From the cell containing the given text, extract its center point as [X, Y] coordinate. 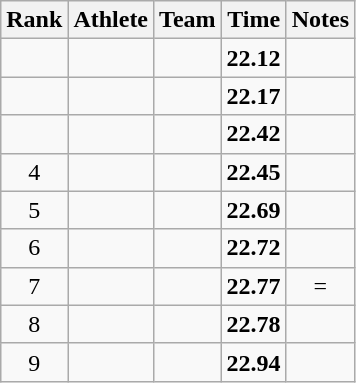
22.72 [254, 248]
22.42 [254, 134]
8 [34, 324]
Time [254, 20]
Athlete [111, 20]
22.17 [254, 96]
9 [34, 362]
22.77 [254, 286]
22.12 [254, 58]
Team [188, 20]
= [320, 286]
6 [34, 248]
22.69 [254, 210]
Notes [320, 20]
Rank [34, 20]
22.45 [254, 172]
4 [34, 172]
22.94 [254, 362]
7 [34, 286]
22.78 [254, 324]
5 [34, 210]
